Identify which cell holds the provided text, then report its (x, y) central coordinate. 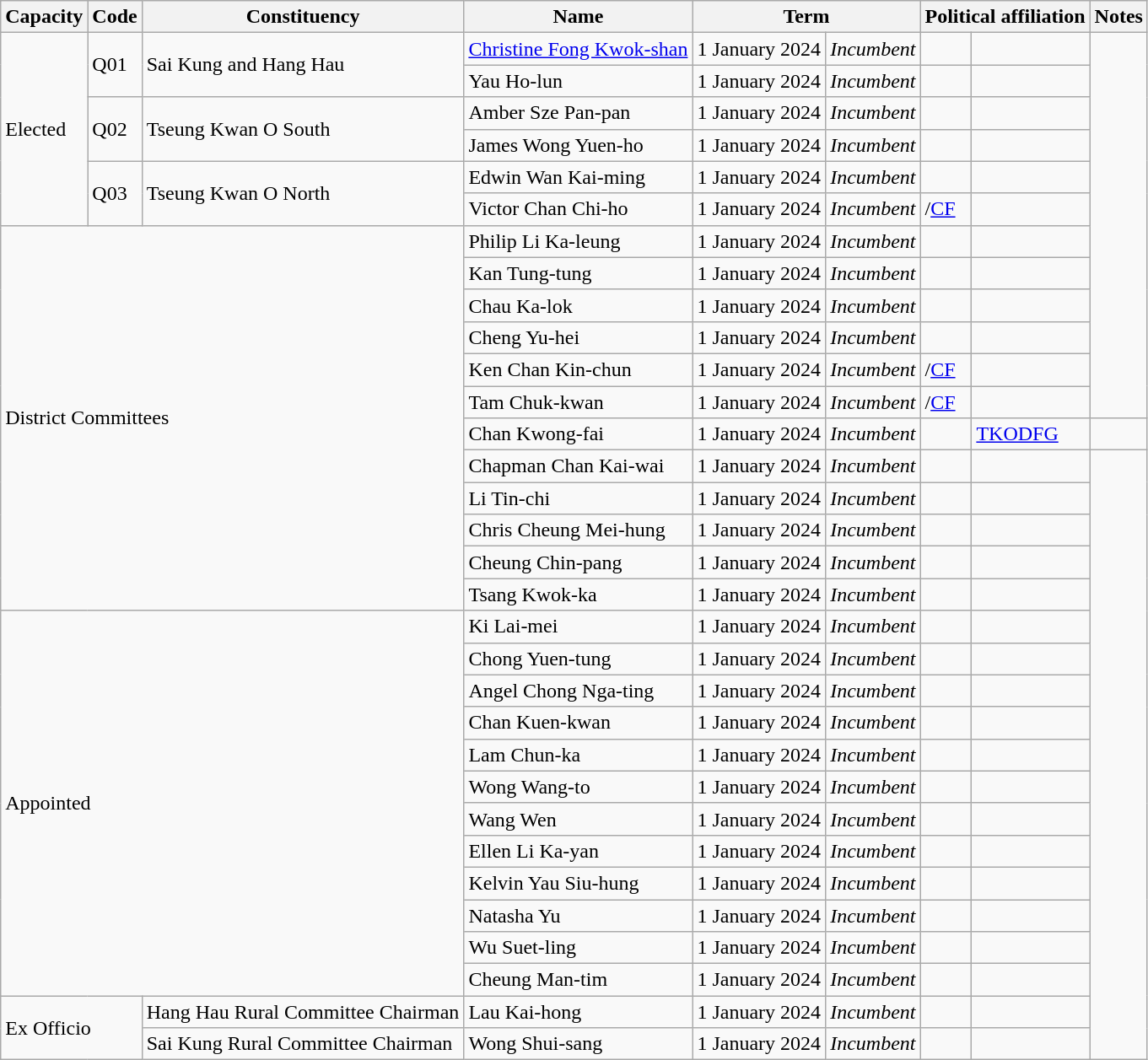
Ex Officio (71, 1028)
Amber Sze Pan-pan (579, 113)
TKODFG (1031, 434)
Victor Chan Chi-ho (579, 209)
Q02 (115, 129)
Name (579, 17)
Wong Shui-sang (579, 1044)
Ken Chan Kin-chun (579, 369)
Chris Cheung Mei-hung (579, 530)
Chan Kwong-fai (579, 434)
Lam Chun-ka (579, 755)
Q03 (115, 193)
Cheung Chin-pang (579, 562)
Cheng Yu-hei (579, 337)
Kelvin Yau Siu-hung (579, 883)
Ellen Li Ka-yan (579, 851)
Q01 (115, 65)
Sai Kung and Hang Hau (303, 65)
Chan Kuen-kwan (579, 723)
Elected (44, 129)
Hang Hau Rural Committee Chairman (303, 1012)
Lau Kai-hong (579, 1012)
Chau Ka-lok (579, 305)
Term (806, 17)
Wang Wen (579, 819)
Code (115, 17)
Natasha Yu (579, 915)
James Wong Yuen-ho (579, 145)
Edwin Wan Kai-ming (579, 177)
Sai Kung Rural Committee Chairman (303, 1044)
Chapman Chan Kai-wai (579, 466)
Notes (1118, 17)
Philip Li Ka-leung (579, 241)
Chong Yuen-tung (579, 659)
Tsang Kwok-ka (579, 595)
Kan Tung-tung (579, 273)
Yau Ho-lun (579, 81)
Angel Chong Nga-ting (579, 691)
Cheung Man-tim (579, 980)
Christine Fong Kwok-shan (579, 49)
Appointed (233, 803)
Constituency (303, 17)
Wu Suet-ling (579, 948)
District Committees (233, 418)
Tam Chuk-kwan (579, 402)
Political affiliation (1005, 17)
Li Tin-chi (579, 498)
Tseung Kwan O South (303, 129)
Ki Lai-mei (579, 627)
Tseung Kwan O North (303, 193)
Capacity (44, 17)
Wong Wang-to (579, 787)
